Find where the given text appears and provide that cell's center as (x, y) coordinate. 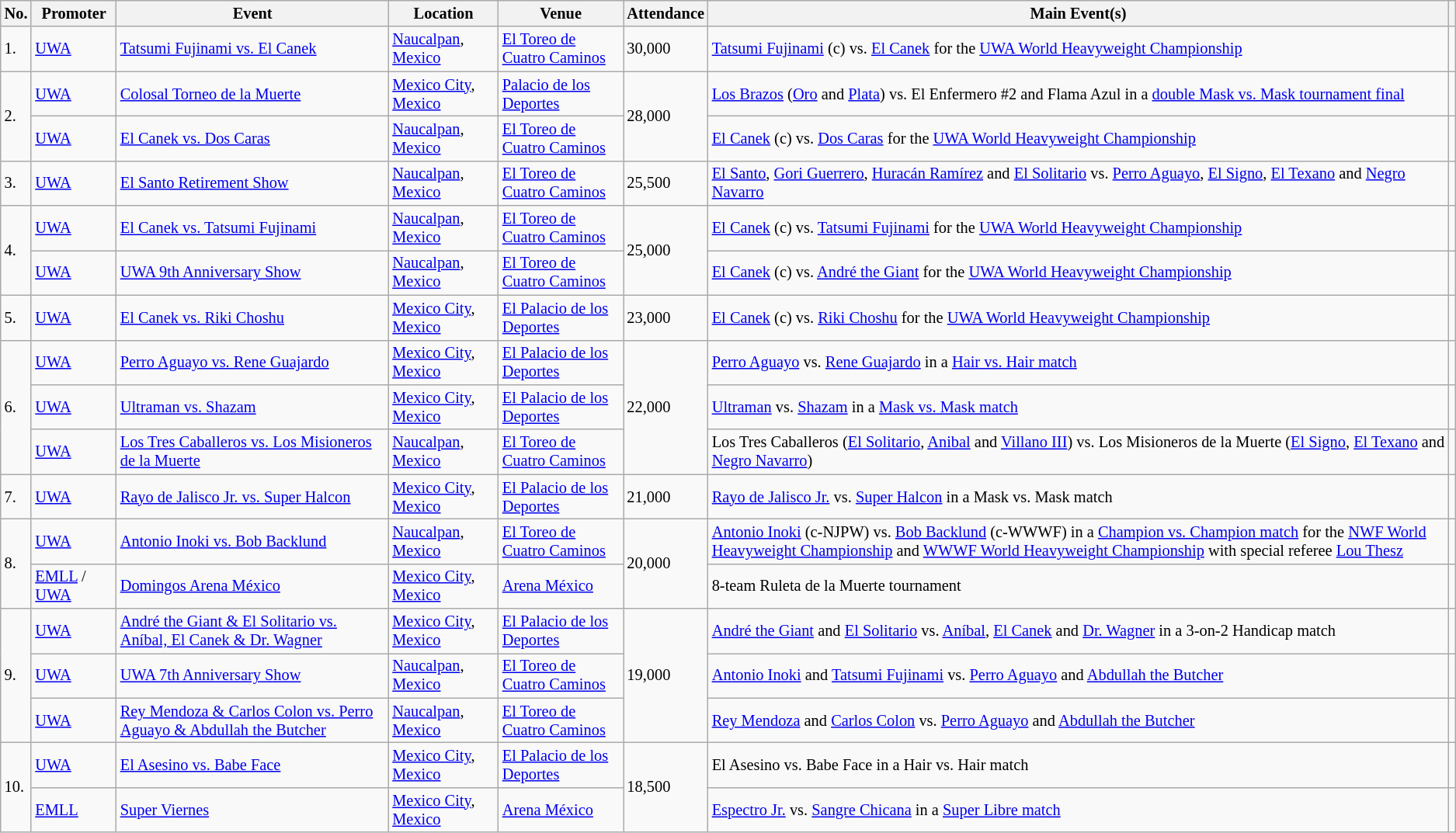
Promoter (73, 13)
3. (16, 183)
21,000 (665, 497)
André the Giant & El Solitario vs. Aníbal, El Canek & Dr. Wagner (253, 631)
1. (16, 49)
4. (16, 250)
Tatsumi Fujinami vs. El Canek (253, 49)
No. (16, 13)
El Canek vs. Tatsumi Fujinami (253, 228)
Event (253, 13)
28,000 (665, 116)
Location (443, 13)
20,000 (665, 564)
Antonio Inoki and Tatsumi Fujinami vs. Perro Aguayo and Abdullah the Butcher (1078, 675)
Perro Aguayo vs. Rene Guajardo in a Hair vs. Hair match (1078, 363)
Attendance (665, 13)
El Canek (c) vs. Tatsumi Fujinami for the UWA World Heavyweight Championship (1078, 228)
EMLL / UWA (73, 586)
25,000 (665, 250)
23,000 (665, 318)
Los Tres Caballeros (El Solitario, Anibal and Villano III) vs. Los Misioneros de la Muerte (El Signo, El Texano and Negro Navarro) (1078, 452)
5. (16, 318)
Venue (561, 13)
8. (16, 564)
Perro Aguayo vs. Rene Guajardo (253, 363)
Palacio de los Deportes (561, 94)
El Asesino vs. Babe Face (253, 765)
6. (16, 407)
Domingos Arena México (253, 586)
El Santo Retirement Show (253, 183)
8-team Ruleta de la Muerte tournament (1078, 586)
EMLL (73, 810)
UWA 7th Anniversary Show (253, 675)
El Canek (c) vs. André the Giant for the UWA World Heavyweight Championship (1078, 272)
19,000 (665, 675)
El Canek (c) vs. Dos Caras for the UWA World Heavyweight Championship (1078, 138)
Los Brazos (Oro and Plata) vs. El Enfermero #2 and Flama Azul in a double Mask vs. Mask tournament final (1078, 94)
Espectro Jr. vs. Sangre Chicana in a Super Libre match (1078, 810)
Tatsumi Fujinami (c) vs. El Canek for the UWA World Heavyweight Championship (1078, 49)
Antonio Inoki vs. Bob Backlund (253, 541)
9. (16, 675)
El Canek vs. Riki Choshu (253, 318)
18,500 (665, 787)
Colosal Torneo de la Muerte (253, 94)
Super Viernes (253, 810)
22,000 (665, 407)
UWA 9th Anniversary Show (253, 272)
7. (16, 497)
Ultraman vs. Shazam (253, 407)
El Santo, Gori Guerrero, Huracán Ramírez and El Solitario vs. Perro Aguayo, El Signo, El Texano and Negro Navarro (1078, 183)
Main Event(s) (1078, 13)
Rayo de Jalisco Jr. vs. Super Halcon in a Mask vs. Mask match (1078, 497)
El Canek (c) vs. Riki Choshu for the UWA World Heavyweight Championship (1078, 318)
10. (16, 787)
Los Tres Caballeros vs. Los Misioneros de la Muerte (253, 452)
Rey Mendoza & Carlos Colon vs. Perro Aguayo & Abdullah the Butcher (253, 720)
André the Giant and El Solitario vs. Aníbal, El Canek and Dr. Wagner in a 3-on-2 Handicap match (1078, 631)
30,000 (665, 49)
Rey Mendoza and Carlos Colon vs. Perro Aguayo and Abdullah the Butcher (1078, 720)
25,500 (665, 183)
2. (16, 116)
El Asesino vs. Babe Face in a Hair vs. Hair match (1078, 765)
El Canek vs. Dos Caras (253, 138)
Ultraman vs. Shazam in a Mask vs. Mask match (1078, 407)
Rayo de Jalisco Jr. vs. Super Halcon (253, 497)
